Return [x, y] of the center of cell containing provided text 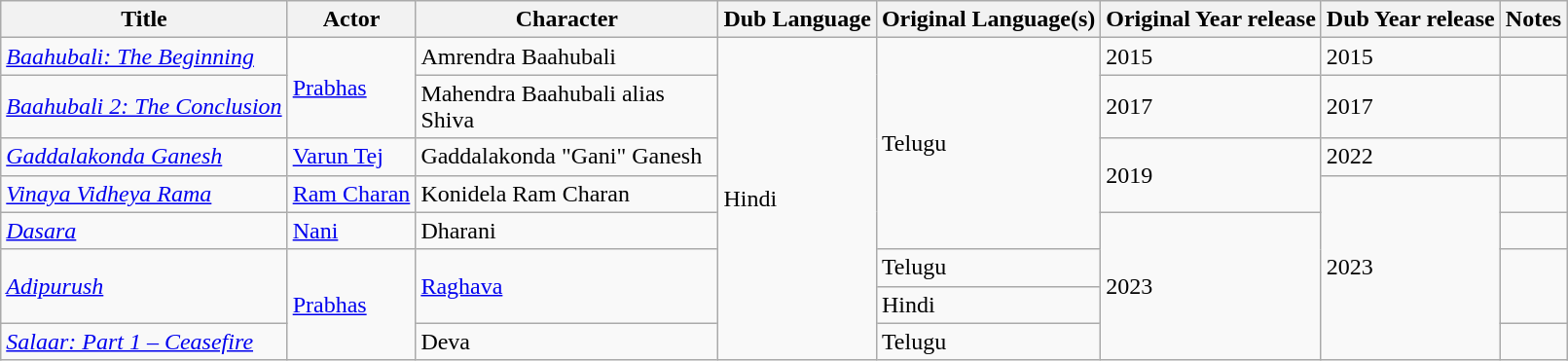
Vinaya Vidheya Rama [144, 194]
Original Year release [1211, 19]
Raghava [566, 286]
Baahubali 2: The Conclusion [144, 107]
Dub Language [797, 19]
Konidela Ram Charan [566, 194]
Character [566, 19]
Salaar: Part 1 – Ceasefire [144, 342]
Deva [566, 342]
Ram Charan [351, 194]
Varun Tej [351, 157]
Gaddalakonda "Gani" Ganesh [566, 157]
2022 [1410, 157]
Adipurush [144, 286]
Nani [351, 231]
Gaddalakonda Ganesh [144, 157]
Original Language(s) [988, 19]
Title [144, 19]
Mahendra Baahubali alias Shiva [566, 107]
Notes [1533, 19]
Amrendra Baahubali [566, 56]
2019 [1211, 175]
Dub Year release [1410, 19]
Dasara [144, 231]
Actor [351, 19]
Dharani [566, 231]
Baahubali: The Beginning [144, 56]
